From the cell containing the given text, extract its center point as [x, y] coordinate. 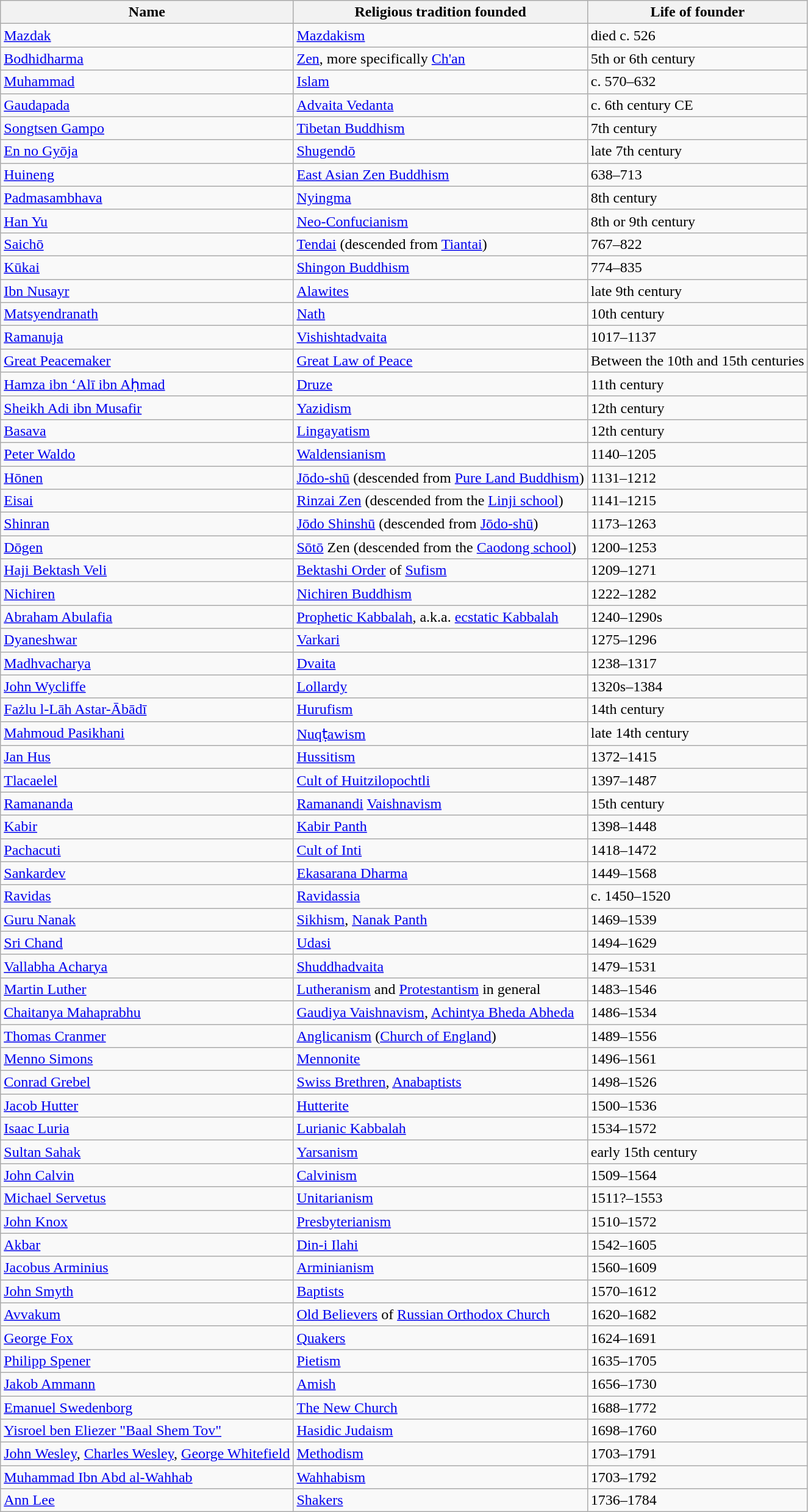
Sultan Sahak [147, 1152]
Great Peacemaker [147, 361]
Vallabha Acharya [147, 966]
Dōgen [147, 547]
1275–1296 [698, 640]
1240–1290s [698, 617]
Sōtō Zen (descended from the Caodong school) [440, 547]
1140–1205 [698, 454]
Ravidas [147, 896]
Songtsen Gampo [147, 128]
Huineng [147, 175]
1703–1791 [698, 1454]
Lurianic Kabbalah [440, 1129]
John Wycliffe [147, 686]
Life of founder [698, 12]
Muhammad Ibn Abd al-Wahhab [147, 1477]
Presbyterianism [440, 1222]
Bektashi Order of Sufism [440, 571]
Nichiren Buddhism [440, 594]
Kabir [147, 827]
Michael Servetus [147, 1198]
c. 1450–1520 [698, 896]
1372–1415 [698, 757]
1141–1215 [698, 501]
1534–1572 [698, 1129]
Yisroel ben Eliezer "Baal Shem Tov" [147, 1431]
Han Yu [147, 221]
John Wesley, Charles Wesley, George Whitefield [147, 1454]
1496–1561 [698, 1059]
Tendai (descended from Tiantai) [440, 244]
1489–1556 [698, 1035]
Conrad Grebel [147, 1082]
1209–1271 [698, 571]
1200–1253 [698, 547]
Matsyendranath [147, 314]
15th century [698, 804]
Swiss Brethren, Anabaptists [440, 1082]
Akbar [147, 1245]
Shingon Buddhism [440, 267]
Great Law of Peace [440, 361]
Alawites [440, 291]
Ann Lee [147, 1500]
1498–1526 [698, 1082]
Menno Simons [147, 1059]
Gaudapada [147, 105]
Fażlu l-Lāh Astar-Ābādī [147, 710]
John Knox [147, 1222]
East Asian Zen Buddhism [440, 175]
1500–1536 [698, 1106]
1494–1629 [698, 943]
c. 6th century CE [698, 105]
Yazidism [440, 408]
10th century [698, 314]
8th or 9th century [698, 221]
Jōdo Shinshū (descended from Jōdo-shū) [440, 524]
Jōdo-shū (descended from Pure Land Buddhism) [440, 478]
1698–1760 [698, 1431]
1509–1564 [698, 1175]
1418–1472 [698, 850]
Shakers [440, 1500]
1398–1448 [698, 827]
Jakob Ammann [147, 1384]
Haji Bektash Veli [147, 571]
Neo-Confucianism [440, 221]
John Calvin [147, 1175]
Isaac Luria [147, 1129]
Hasidic Judaism [440, 1431]
Rinzai Zen (descended from the Linji school) [440, 501]
1173–1263 [698, 524]
Ramananda [147, 804]
1736–1784 [698, 1500]
Mazdak [147, 35]
Madhvacharya [147, 663]
Lollardy [440, 686]
Udasi [440, 943]
Vishishtadvaita [440, 337]
8th century [698, 198]
Din-i Ilahi [440, 1245]
Religious tradition founded [440, 12]
767–822 [698, 244]
Methodism [440, 1454]
1238–1317 [698, 663]
1131–1212 [698, 478]
Ramanandi Vaishnavism [440, 804]
14th century [698, 710]
Kabir Panth [440, 827]
En no Gyōja [147, 151]
1397–1487 [698, 780]
Sri Chand [147, 943]
Shugendō [440, 151]
early 15th century [698, 1152]
Nuqṭawism [440, 733]
Druze [440, 384]
Emanuel Swedenborg [147, 1408]
Padmasambhava [147, 198]
Quakers [440, 1337]
Hōnen [147, 478]
1222–1282 [698, 594]
Hamza ibn ‘Alī ibn Aḥmad [147, 384]
Old Believers of Russian Orthodox Church [440, 1314]
Thomas Cranmer [147, 1035]
1510–1572 [698, 1222]
Ramanuja [147, 337]
George Fox [147, 1337]
Saichō [147, 244]
Sikhism, Nanak Panth [440, 920]
1635–1705 [698, 1361]
Advaita Vedanta [440, 105]
late 9th century [698, 291]
Lingayatism [440, 431]
late 7th century [698, 151]
1469–1539 [698, 920]
Cult of Huitzilopochtli [440, 780]
Pachacuti [147, 850]
Ibn Nusayr [147, 291]
Bodhidharma [147, 59]
11th century [698, 384]
Shinran [147, 524]
7th century [698, 128]
Philipp Spener [147, 1361]
Waldensianism [440, 454]
Hussitism [440, 757]
Prophetic Kabbalah, a.k.a. ecstatic Kabbalah [440, 617]
Peter Waldo [147, 454]
Name [147, 12]
Ravidassia [440, 896]
Gaudiya Vaishnavism, Achintya Bheda Abheda [440, 1012]
Muhammad [147, 82]
Pietism [440, 1361]
5th or 6th century [698, 59]
Tibetan Buddhism [440, 128]
Between the 10th and 15th centuries [698, 361]
Yarsanism [440, 1152]
Amish [440, 1384]
1560–1609 [698, 1268]
Jacob Hutter [147, 1106]
Abraham Abulafia [147, 617]
Islam [440, 82]
Nath [440, 314]
1570–1612 [698, 1291]
Basava [147, 431]
Mahmoud Pasikhani [147, 733]
Jacobus Arminius [147, 1268]
1656–1730 [698, 1384]
1624–1691 [698, 1337]
Sankardev [147, 873]
John Smyth [147, 1291]
1511?–1553 [698, 1198]
Mennonite [440, 1059]
Arminianism [440, 1268]
1483–1546 [698, 989]
Cult of Inti [440, 850]
1486–1534 [698, 1012]
1017–1137 [698, 337]
Hurufism [440, 710]
1449–1568 [698, 873]
1688–1772 [698, 1408]
Chaitanya Mahaprabhu [147, 1012]
Lutheranism and Protestantism in general [440, 989]
Nyingma [440, 198]
late 14th century [698, 733]
Mazdakism [440, 35]
Martin Luther [147, 989]
Dyaneshwar [147, 640]
1620–1682 [698, 1314]
Varkari [440, 640]
died c. 526 [698, 35]
Sheikh Adi ibn Musafir [147, 408]
Tlacaelel [147, 780]
Jan Hus [147, 757]
Baptists [440, 1291]
Zen, more specifically Ch'an [440, 59]
Unitarianism [440, 1198]
1703–1792 [698, 1477]
Guru Nanak [147, 920]
1542–1605 [698, 1245]
1479–1531 [698, 966]
Kūkai [147, 267]
Ekasarana Dharma [440, 873]
Anglicanism (Church of England) [440, 1035]
Avvakum [147, 1314]
Dvaita [440, 663]
Shuddhadvaita [440, 966]
Calvinism [440, 1175]
774–835 [698, 267]
638–713 [698, 175]
The New Church [440, 1408]
Hutterite [440, 1106]
c. 570–632 [698, 82]
Nichiren [147, 594]
Wahhabism [440, 1477]
Eisai [147, 501]
1320s–1384 [698, 686]
